Capture the cell that displays the provided text and extract its [X, Y] central coordinate. 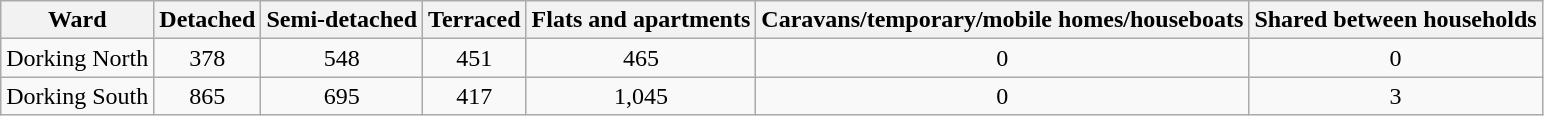
695 [342, 96]
3 [1396, 96]
Dorking South [78, 96]
1,045 [641, 96]
Dorking North [78, 58]
Caravans/temporary/mobile homes/houseboats [1002, 20]
465 [641, 58]
Flats and apartments [641, 20]
Semi-detached [342, 20]
865 [208, 96]
417 [474, 96]
Ward [78, 20]
451 [474, 58]
Detached [208, 20]
548 [342, 58]
Terraced [474, 20]
378 [208, 58]
Shared between households [1396, 20]
